For the text-containing cell, return its midpoint in [x, y] coordinate format. 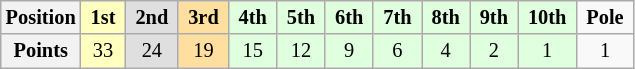
33 [104, 51]
6 [397, 51]
10th [547, 17]
12 [301, 51]
15 [253, 51]
Points [41, 51]
8th [446, 17]
9 [349, 51]
7th [397, 17]
Position [41, 17]
4th [253, 17]
2 [494, 51]
6th [349, 17]
4 [446, 51]
19 [203, 51]
2nd [152, 17]
3rd [203, 17]
Pole [604, 17]
24 [152, 51]
5th [301, 17]
9th [494, 17]
1st [104, 17]
